Find where the given text appears and provide that cell's center as (x, y) coordinate. 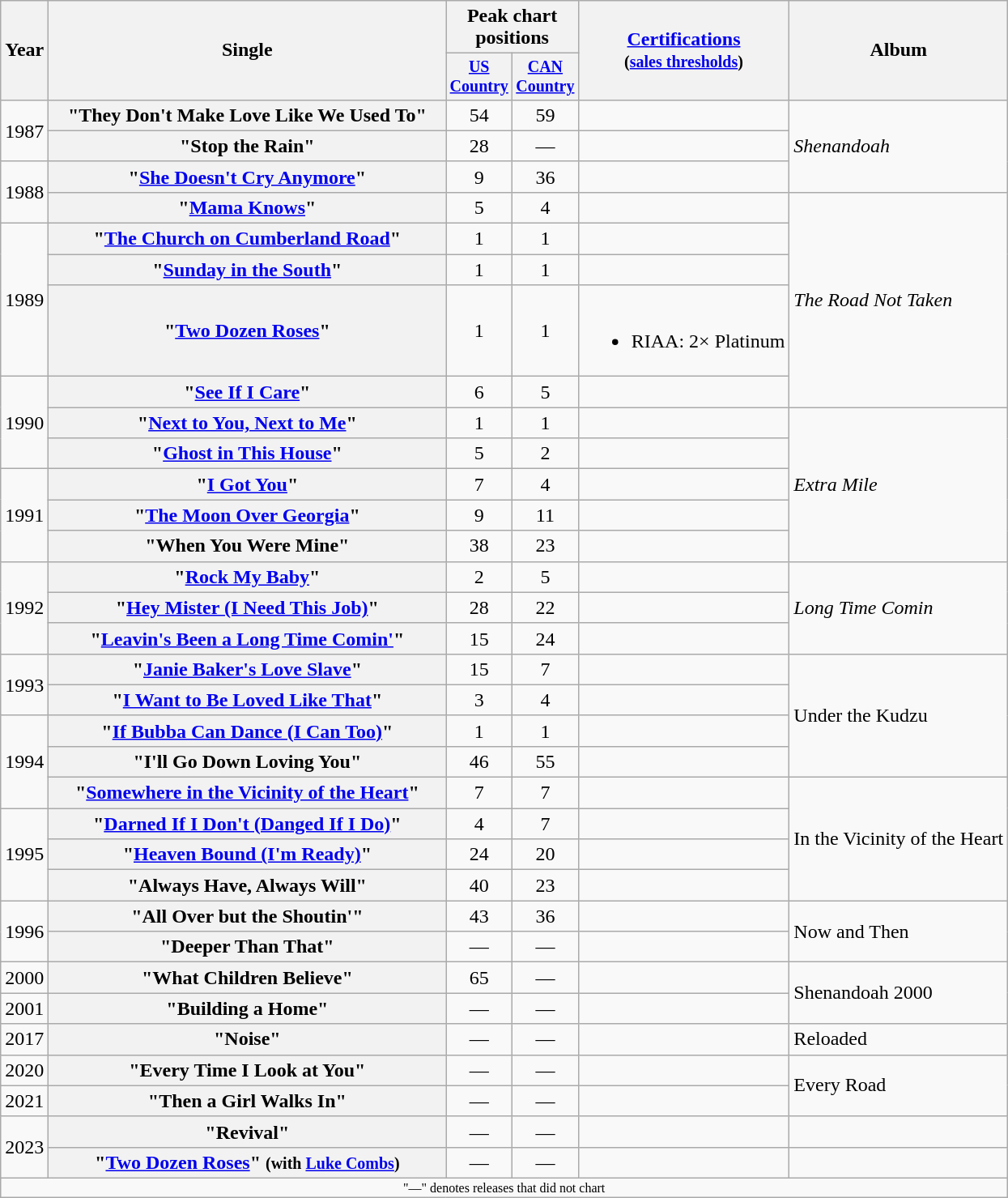
1987 (24, 130)
"The Moon Over Georgia" (248, 515)
38 (479, 546)
43 (479, 916)
1991 (24, 515)
"I Want to Be Loved Like That" (248, 700)
"Ghost in This House" (248, 454)
"Janie Baker's Love Slave" (248, 669)
6 (479, 392)
Extra Mile (899, 484)
In the Vicinity of the Heart (899, 839)
1992 (24, 608)
The Road Not Taken (899, 300)
3 (479, 700)
US Country (479, 76)
"Mama Knows" (248, 207)
"All Over but the Shoutin'" (248, 916)
2001 (24, 1008)
2021 (24, 1101)
54 (479, 115)
"She Doesn't Cry Anymore" (248, 177)
"Then a Girl Walks In" (248, 1101)
"See If I Care" (248, 392)
"Heaven Bound (I'm Ready)" (248, 855)
Year (24, 50)
"Sunday in the South" (248, 270)
40 (479, 885)
"Stop the Rain" (248, 146)
Single (248, 50)
"Noise" (248, 1039)
1990 (24, 423)
"Building a Home" (248, 1008)
Now and Then (899, 932)
Long Time Comin (899, 608)
2000 (24, 978)
2017 (24, 1039)
Album (899, 50)
1993 (24, 684)
Reloaded (899, 1039)
"Deeper Than That" (248, 947)
"I'll Go Down Loving You" (248, 761)
2020 (24, 1070)
"Leavin's Been a Long Time Comin'" (248, 638)
2023 (24, 1147)
Every Road (899, 1085)
"Somewhere in the Vicinity of the Heart" (248, 793)
Peak chartpositions (512, 28)
1989 (24, 300)
"Next to You, Next to Me" (248, 423)
"Darned If I Don't (Danged If I Do)" (248, 824)
CAN Country (546, 76)
"When You Were Mine" (248, 546)
"Rock My Baby" (248, 577)
"—" denotes releases that did not chart (504, 1187)
"Two Dozen Roses" (248, 330)
22 (546, 608)
65 (479, 978)
Certifications(sales thresholds) (683, 50)
"Always Have, Always Will" (248, 885)
1994 (24, 761)
11 (546, 515)
1995 (24, 855)
"Hey Mister (I Need This Job)" (248, 608)
"Every Time I Look at You" (248, 1070)
"They Don't Make Love Like We Used To" (248, 115)
55 (546, 761)
59 (546, 115)
"If Bubba Can Dance (I Can Too)" (248, 731)
Shenandoah 2000 (899, 993)
"What Children Believe" (248, 978)
1996 (24, 932)
Under the Kudzu (899, 715)
"Revival" (248, 1132)
"I Got You" (248, 484)
46 (479, 761)
Shenandoah (899, 146)
RIAA: 2× Platinum (683, 330)
"The Church on Cumberland Road" (248, 239)
20 (546, 855)
1988 (24, 192)
"Two Dozen Roses" (with Luke Combs) (248, 1162)
